Identify which cell holds the provided text, then report its (x, y) central coordinate. 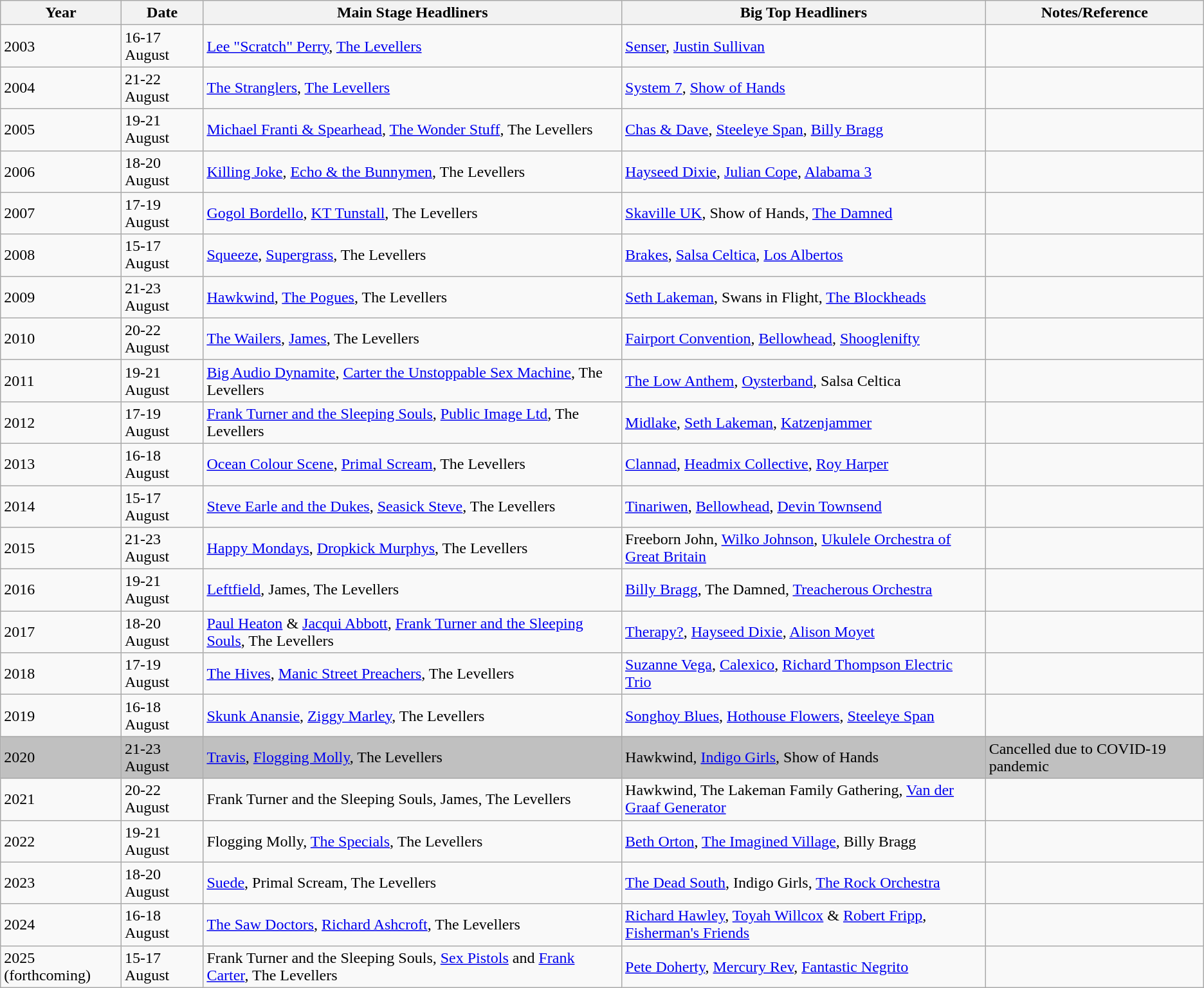
Hawkwind, The Lakeman Family Gathering, Van der Graaf Generator (804, 799)
2013 (61, 464)
2025 (forthcoming) (61, 966)
2007 (61, 214)
2020 (61, 758)
Senser, Justin Sullivan (804, 46)
2006 (61, 171)
Suede, Primal Scream, The Levellers (413, 883)
Pete Doherty, Mercury Rev, Fantastic Negrito (804, 966)
Frank Turner and the Sleeping Souls, James, The Levellers (413, 799)
2016 (61, 590)
Leftfield, James, The Levellers (413, 590)
The Saw Doctors, Richard Ashcroft, The Levellers (413, 925)
2022 (61, 841)
Brakes, Salsa Celtica, Los Albertos (804, 255)
Big Top Headliners (804, 13)
Steve Earle and the Dukes, Seasick Steve, The Levellers (413, 506)
2021 (61, 799)
Seth Lakeman, Swans in Flight, The Blockheads (804, 297)
16-17 August (162, 46)
2023 (61, 883)
Paul Heaton & Jacqui Abbott, Frank Turner and the Sleeping Souls, The Levellers (413, 632)
Fairport Convention, Bellowhead, Shooglenifty (804, 338)
Michael Franti & Spearhead, The Wonder Stuff, The Levellers (413, 130)
Skaville UK, Show of Hands, The Damned (804, 214)
2005 (61, 130)
2012 (61, 422)
The Stranglers, The Levellers (413, 87)
Flogging Molly, The Specials, The Levellers (413, 841)
Date (162, 13)
Gogol Bordello, KT Tunstall, The Levellers (413, 214)
Skunk Anansie, Ziggy Marley, The Levellers (413, 715)
Clannad, Headmix Collective, Roy Harper (804, 464)
2011 (61, 381)
Travis, Flogging Molly, The Levellers (413, 758)
2010 (61, 338)
Cancelled due to COVID-19 pandemic (1095, 758)
Freeborn John, Wilko Johnson, Ukulele Orchestra of Great Britain (804, 548)
Therapy?, Hayseed Dixie, Alison Moyet (804, 632)
Hawkwind, Indigo Girls, Show of Hands (804, 758)
System 7, Show of Hands (804, 87)
Richard Hawley, Toyah Willcox & Robert Fripp, Fisherman's Friends (804, 925)
2004 (61, 87)
2008 (61, 255)
The Wailers, James, The Levellers (413, 338)
Year (61, 13)
Chas & Dave, Steeleye Span, Billy Bragg (804, 130)
Suzanne Vega, Calexico, Richard Thompson Electric Trio (804, 674)
Notes/Reference (1095, 13)
The Hives, Manic Street Preachers, The Levellers (413, 674)
Killing Joke, Echo & the Bunnymen, The Levellers (413, 171)
Frank Turner and the Sleeping Souls, Sex Pistols and Frank Carter, The Levellers (413, 966)
2015 (61, 548)
Ocean Colour Scene, Primal Scream, The Levellers (413, 464)
Songhoy Blues, Hothouse Flowers, Steeleye Span (804, 715)
Frank Turner and the Sleeping Souls, Public Image Ltd, The Levellers (413, 422)
2014 (61, 506)
2024 (61, 925)
Lee "Scratch" Perry, The Levellers (413, 46)
Midlake, Seth Lakeman, Katzenjammer (804, 422)
The Low Anthem, Oysterband, Salsa Celtica (804, 381)
2019 (61, 715)
Beth Orton, The Imagined Village, Billy Bragg (804, 841)
2003 (61, 46)
2009 (61, 297)
Tinariwen, Bellowhead, Devin Townsend (804, 506)
Big Audio Dynamite, Carter the Unstoppable Sex Machine, The Levellers (413, 381)
The Dead South, Indigo Girls, The Rock Orchestra (804, 883)
21-22 August (162, 87)
Billy Bragg, The Damned, Treacherous Orchestra (804, 590)
Hawkwind, The Pogues, The Levellers (413, 297)
Happy Mondays, Dropkick Murphys, The Levellers (413, 548)
Main Stage Headliners (413, 13)
2018 (61, 674)
Squeeze, Supergrass, The Levellers (413, 255)
Hayseed Dixie, Julian Cope, Alabama 3 (804, 171)
2017 (61, 632)
